Find where the given text appears and provide that cell's center as (X, Y) coordinate. 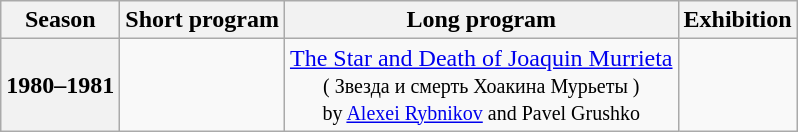
Exhibition (738, 20)
Long program (481, 20)
1980–1981 (60, 85)
Short program (202, 20)
Season (60, 20)
The Star and Death of Joaquin Murrieta ( Звезда и смерть Хоакина Мурьеты ) by Alexei Rybnikov and Pavel Grushko (481, 85)
